Detect which cell encompasses the target text, then output its (x, y) center coordinate. 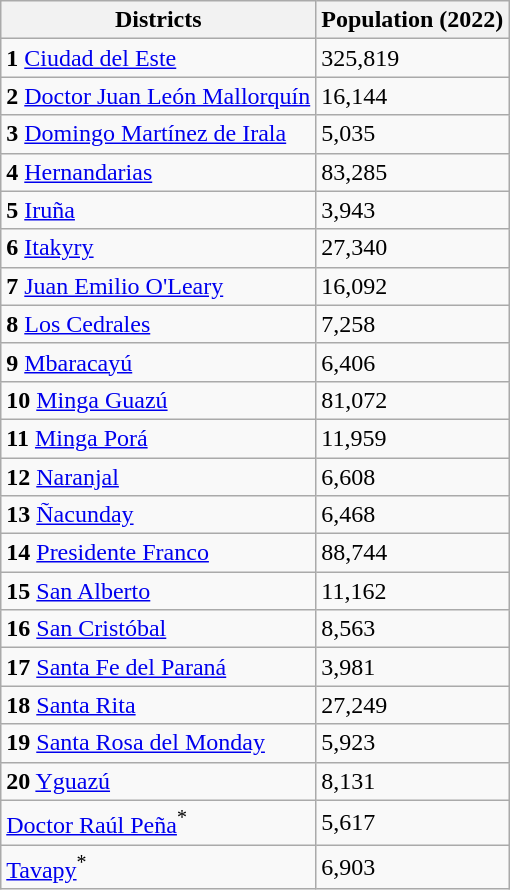
5,035 (412, 134)
Tavapy* (158, 868)
20 Yguazú (158, 781)
3,943 (412, 210)
19 Santa Rosa del Monday (158, 743)
8,563 (412, 629)
6,608 (412, 477)
8 Los Cedrales (158, 324)
Districts (158, 20)
16,092 (412, 286)
12 Naranjal (158, 477)
14 Presidente Franco (158, 553)
15 San Alberto (158, 591)
11,959 (412, 438)
11 Minga Porá (158, 438)
Doctor Raúl Peña* (158, 822)
6,468 (412, 515)
16 San Cristóbal (158, 629)
9 Mbaracayú (158, 362)
5 Iruña (158, 210)
6,406 (412, 362)
6,903 (412, 868)
Population (2022) (412, 20)
3,981 (412, 667)
18 Santa Rita (158, 705)
16,144 (412, 96)
13 Ñacunday (158, 515)
27,340 (412, 248)
7 Juan Emilio O'Leary (158, 286)
4 Hernandarias (158, 172)
8,131 (412, 781)
5,617 (412, 822)
88,744 (412, 553)
81,072 (412, 400)
6 Itakyry (158, 248)
11,162 (412, 591)
27,249 (412, 705)
1 Ciudad del Este (158, 58)
325,819 (412, 58)
83,285 (412, 172)
5,923 (412, 743)
17 Santa Fe del Paraná (158, 667)
10 Minga Guazú (158, 400)
3 Domingo Martínez de Irala (158, 134)
2 Doctor Juan León Mallorquín (158, 96)
7,258 (412, 324)
